Scan for the cell matching the given text and deliver its [X, Y] coordinate at center. 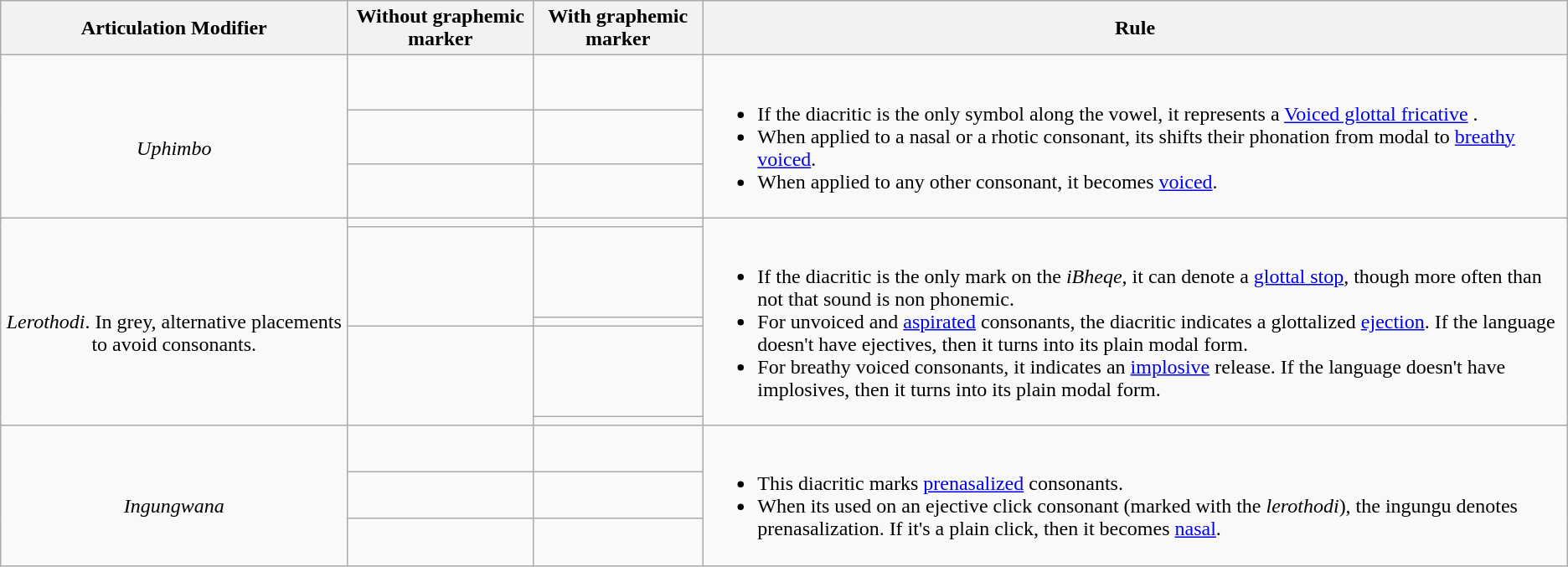
With graphemic marker [618, 28]
Lerothodi. In grey, alternative placements to avoid consonants. [174, 322]
Rule [1135, 28]
Ingungwana [174, 496]
Uphimbo [174, 137]
Articulation Modifier [174, 28]
Without graphemic marker [441, 28]
